Search for the cell housing the specified text and yield its (x, y) center coordinate. 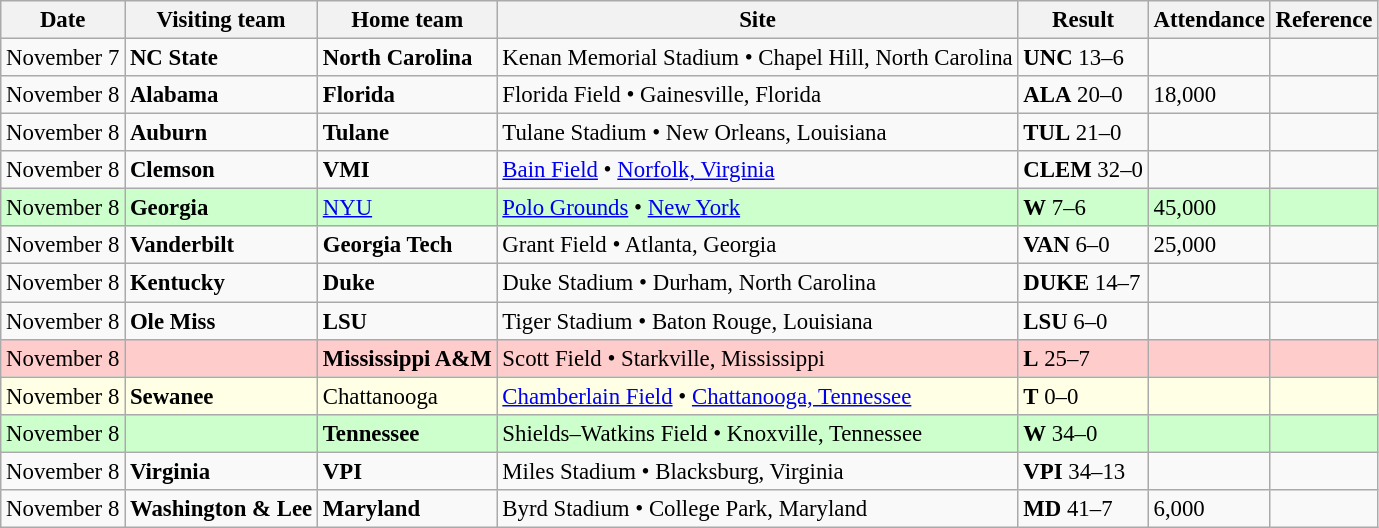
LSU 6–0 (1083, 321)
ALA 20–0 (1083, 95)
North Carolina (407, 58)
Visiting team (222, 20)
Sewanee (222, 396)
Chamberlain Field • Chattanooga, Tennessee (758, 396)
Ole Miss (222, 321)
L 25–7 (1083, 358)
Home team (407, 20)
VAN 6–0 (1083, 245)
VPI 34–13 (1083, 471)
Duke Stadium • Durham, North Carolina (758, 283)
Mississippi A&M (407, 358)
18,000 (1209, 95)
25,000 (1209, 245)
Result (1083, 20)
Tulane (407, 133)
NC State (222, 58)
Tiger Stadium • Baton Rouge, Louisiana (758, 321)
Florida Field • Gainesville, Florida (758, 95)
Scott Field • Starkville, Mississippi (758, 358)
W 7–6 (1083, 208)
W 34–0 (1083, 433)
MD 41–7 (1083, 509)
LSU (407, 321)
Maryland (407, 509)
Polo Grounds • New York (758, 208)
T 0–0 (1083, 396)
Miles Stadium • Blacksburg, Virginia (758, 471)
VMI (407, 170)
Shields–Watkins Field • Knoxville, Tennessee (758, 433)
Site (758, 20)
Auburn (222, 133)
Georgia Tech (407, 245)
Chattanooga (407, 396)
NYU (407, 208)
Vanderbilt (222, 245)
TUL 21–0 (1083, 133)
Byrd Stadium • College Park, Maryland (758, 509)
Clemson (222, 170)
November 7 (63, 58)
Duke (407, 283)
Attendance (1209, 20)
Tulane Stadium • New Orleans, Louisiana (758, 133)
45,000 (1209, 208)
Florida (407, 95)
Date (63, 20)
Georgia (222, 208)
DUKE 14–7 (1083, 283)
Tennessee (407, 433)
UNC 13–6 (1083, 58)
Alabama (222, 95)
CLEM 32–0 (1083, 170)
Bain Field • Norfolk, Virginia (758, 170)
Kenan Memorial Stadium • Chapel Hill, North Carolina (758, 58)
Virginia (222, 471)
6,000 (1209, 509)
Grant Field • Atlanta, Georgia (758, 245)
Reference (1324, 20)
VPI (407, 471)
Washington & Lee (222, 509)
Kentucky (222, 283)
